Pinpoint the cell where the given text exists, returning its [x, y] midpoint coordinate. 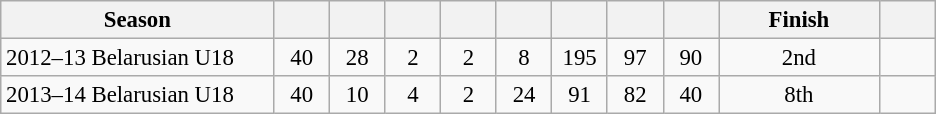
91 [580, 95]
24 [524, 95]
82 [635, 95]
2012–13 Belarusian U18 [138, 58]
Season [138, 20]
10 [357, 95]
Finish [800, 20]
4 [413, 95]
8th [800, 95]
2nd [800, 58]
2013–14 Belarusian U18 [138, 95]
28 [357, 58]
97 [635, 58]
8 [524, 58]
90 [691, 58]
195 [580, 58]
